Identify which cell holds the provided text, then report its [X, Y] central coordinate. 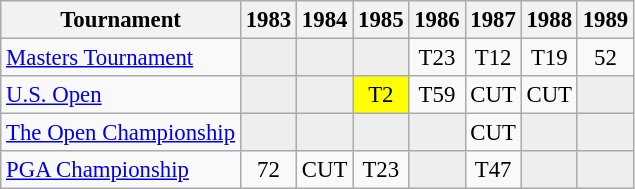
1984 [325, 20]
1989 [605, 20]
T47 [493, 170]
T2 [381, 95]
72 [268, 170]
Tournament [121, 20]
1985 [381, 20]
T12 [493, 58]
T19 [549, 58]
Masters Tournament [121, 58]
52 [605, 58]
U.S. Open [121, 95]
T59 [437, 95]
1986 [437, 20]
PGA Championship [121, 170]
The Open Championship [121, 133]
1987 [493, 20]
1983 [268, 20]
1988 [549, 20]
